Provide the [x, y] coordinate of the cell's center where the given text is located.  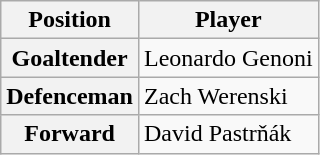
David Pastrňák [228, 134]
Goaltender [70, 58]
Zach Werenski [228, 96]
Player [228, 20]
Position [70, 20]
Defenceman [70, 96]
Leonardo Genoni [228, 58]
Forward [70, 134]
